Output the [X, Y] coordinate of the center of the cell containing the given text.  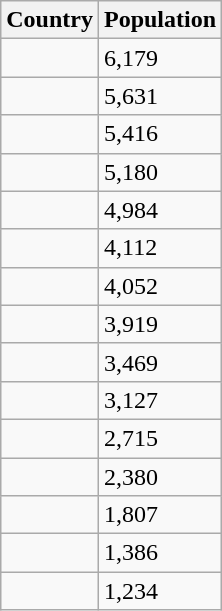
1,234 [160, 591]
4,112 [160, 248]
4,052 [160, 286]
3,127 [160, 400]
3,919 [160, 324]
6,179 [160, 58]
5,631 [160, 96]
Country [50, 20]
Population [160, 20]
5,416 [160, 134]
5,180 [160, 172]
2,715 [160, 438]
2,380 [160, 477]
1,807 [160, 515]
3,469 [160, 362]
1,386 [160, 553]
4,984 [160, 210]
